For the text-containing cell, return its midpoint in (x, y) coordinate format. 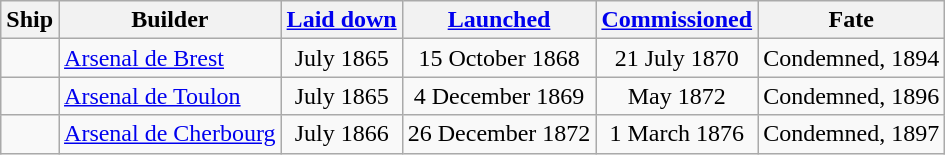
Arsenal de Toulon (170, 96)
Launched (499, 20)
Condemned, 1896 (852, 96)
26 December 1872 (499, 134)
Ship (30, 20)
Fate (852, 20)
21 July 1870 (677, 58)
Arsenal de Brest (170, 58)
Laid down (342, 20)
Builder (170, 20)
15 October 1868 (499, 58)
Condemned, 1894 (852, 58)
Condemned, 1897 (852, 134)
1 March 1876 (677, 134)
Commissioned (677, 20)
May 1872 (677, 96)
4 December 1869 (499, 96)
Arsenal de Cherbourg (170, 134)
July 1866 (342, 134)
